Provide the [X, Y] coordinate of the cell's center where the given text is located.  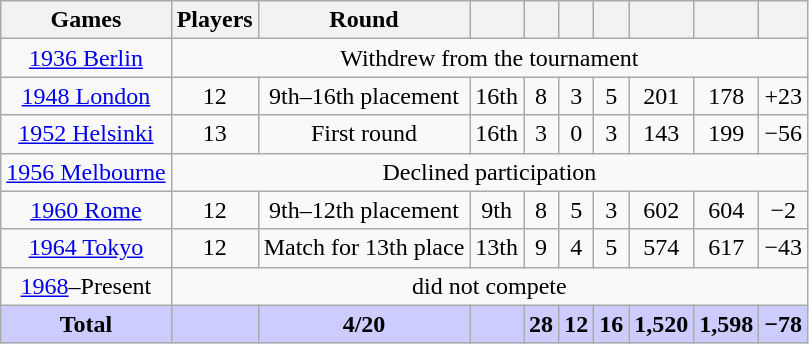
−56 [784, 134]
Match for 13th place [364, 248]
16 [612, 324]
0 [576, 134]
−43 [784, 248]
Players [214, 20]
Declined participation [490, 172]
178 [726, 96]
Total [86, 324]
143 [662, 134]
1936 Berlin [86, 58]
Round [364, 20]
9 [542, 248]
1952 Helsinki [86, 134]
9th [497, 210]
First round [364, 134]
9th–16th placement [364, 96]
1968–Present [86, 286]
1,520 [662, 324]
199 [726, 134]
4/20 [364, 324]
did not compete [490, 286]
13th [497, 248]
1948 London [86, 96]
604 [726, 210]
−78 [784, 324]
1,598 [726, 324]
+23 [784, 96]
1960 Rome [86, 210]
1964 Tokyo [86, 248]
Games [86, 20]
Withdrew from the tournament [490, 58]
1956 Melbourne [86, 172]
574 [662, 248]
4 [576, 248]
−2 [784, 210]
201 [662, 96]
617 [726, 248]
13 [214, 134]
9th–12th placement [364, 210]
28 [542, 324]
602 [662, 210]
